Capture the cell that displays the provided text and extract its [x, y] central coordinate. 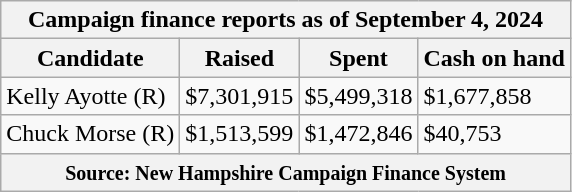
Chuck Morse (R) [90, 134]
$1,677,858 [494, 96]
Spent [358, 58]
$5,499,318 [358, 96]
Campaign finance reports as of September 4, 2024 [286, 20]
Kelly Ayotte (R) [90, 96]
Source: New Hampshire Campaign Finance System [286, 172]
$7,301,915 [240, 96]
Candidate [90, 58]
$40,753 [494, 134]
$1,513,599 [240, 134]
Cash on hand [494, 58]
$1,472,846 [358, 134]
Raised [240, 58]
